Find where the given text appears and provide that cell's center as (X, Y) coordinate. 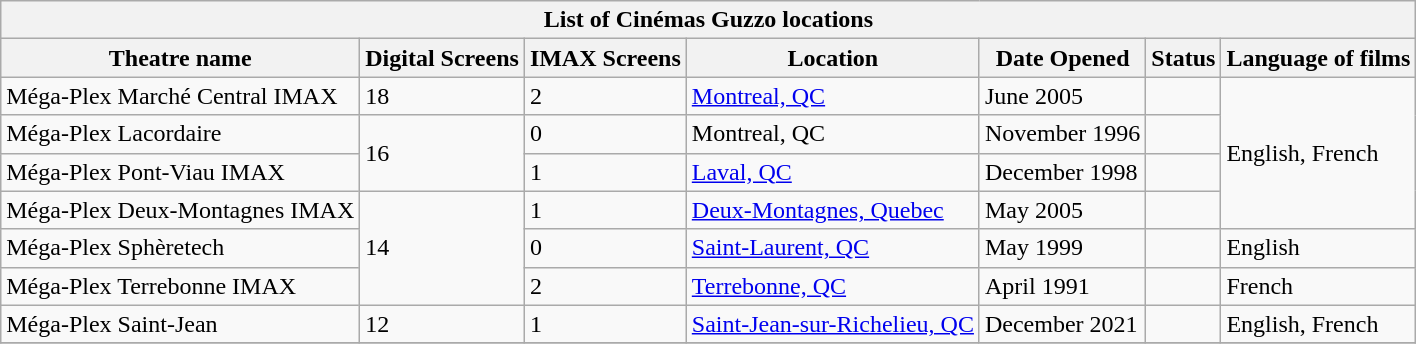
Méga-Plex Marché Central IMAX (180, 96)
Saint-Jean-sur-Richelieu, QC (832, 324)
French (1318, 286)
Location (832, 58)
Status (1184, 58)
Méga-Plex Lacordaire (180, 134)
Terrebonne, QC (832, 286)
Méga-Plex Pont-Viau IMAX (180, 172)
16 (442, 153)
November 1996 (1062, 134)
Saint-Laurent, QC (832, 248)
Language of films (1318, 58)
December 1998 (1062, 172)
Méga-Plex Terrebonne IMAX (180, 286)
List of Cinémas Guzzo locations (708, 20)
Méga-Plex Sphèretech (180, 248)
May 2005 (1062, 210)
June 2005 (1062, 96)
Deux-Montagnes, Quebec (832, 210)
Digital Screens (442, 58)
Laval, QC (832, 172)
14 (442, 248)
Date Opened (1062, 58)
April 1991 (1062, 286)
English (1318, 248)
Méga-Plex Deux-Montagnes IMAX (180, 210)
May 1999 (1062, 248)
12 (442, 324)
18 (442, 96)
Méga-Plex Saint-Jean (180, 324)
December 2021 (1062, 324)
Theatre name (180, 58)
IMAX Screens (605, 58)
